Extract the [x, y] coordinate from the center of the cell holding the provided text.  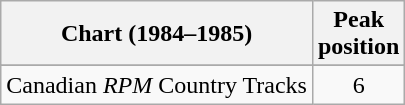
6 [358, 85]
Chart (1984–1985) [157, 34]
Peakposition [358, 34]
Canadian RPM Country Tracks [157, 85]
